Search for the cell housing the specified text and yield its [x, y] center coordinate. 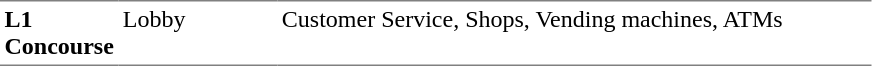
Customer Service, Shops, Vending machines, ATMs [574, 33]
Lobby [198, 33]
L1Concourse [59, 33]
